Extract the (X, Y) coordinate from the center of the cell holding the provided text.  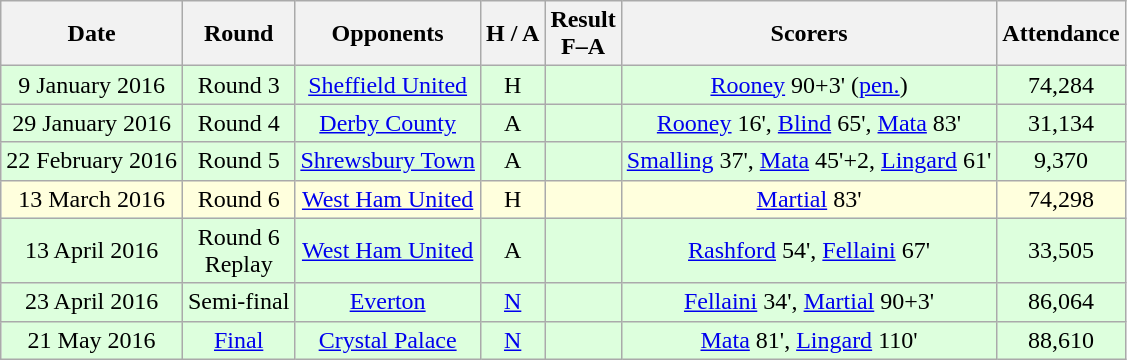
23 April 2016 (92, 302)
21 May 2016 (92, 340)
31,134 (1061, 123)
Round 6 (238, 199)
Attendance (1061, 34)
Mata 81', Lingard 110' (809, 340)
Crystal Palace (388, 340)
86,064 (1061, 302)
Rashford 54', Fellaini 67' (809, 250)
Sheffield United (388, 85)
Rooney 16', Blind 65', Mata 83' (809, 123)
Final (238, 340)
Opponents (388, 34)
Rooney 90+3' (pen.) (809, 85)
Fellaini 34', Martial 90+3' (809, 302)
Derby County (388, 123)
Round 3 (238, 85)
74,298 (1061, 199)
Martial 83' (809, 199)
74,284 (1061, 85)
9 January 2016 (92, 85)
Round (238, 34)
Round 6Replay (238, 250)
Scorers (809, 34)
33,505 (1061, 250)
13 April 2016 (92, 250)
13 March 2016 (92, 199)
Everton (388, 302)
22 February 2016 (92, 161)
Shrewsbury Town (388, 161)
ResultF–A (583, 34)
Smalling 37', Mata 45'+2, Lingard 61' (809, 161)
Date (92, 34)
88,610 (1061, 340)
Round 4 (238, 123)
Round 5 (238, 161)
H / A (512, 34)
9,370 (1061, 161)
29 January 2016 (92, 123)
Semi-final (238, 302)
